Search for the cell housing the specified text and yield its [x, y] center coordinate. 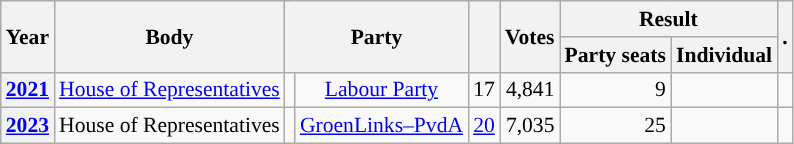
Party seats [616, 55]
. [785, 36]
Party [376, 36]
2021 [28, 90]
Result [669, 19]
Labour Party [382, 90]
GroenLinks–PvdA [382, 126]
25 [616, 126]
17 [484, 90]
Body [170, 36]
Individual [724, 55]
9 [616, 90]
4,841 [530, 90]
20 [484, 126]
Votes [530, 36]
Year [28, 36]
2023 [28, 126]
7,035 [530, 126]
